Capture the cell that displays the provided text and extract its (x, y) central coordinate. 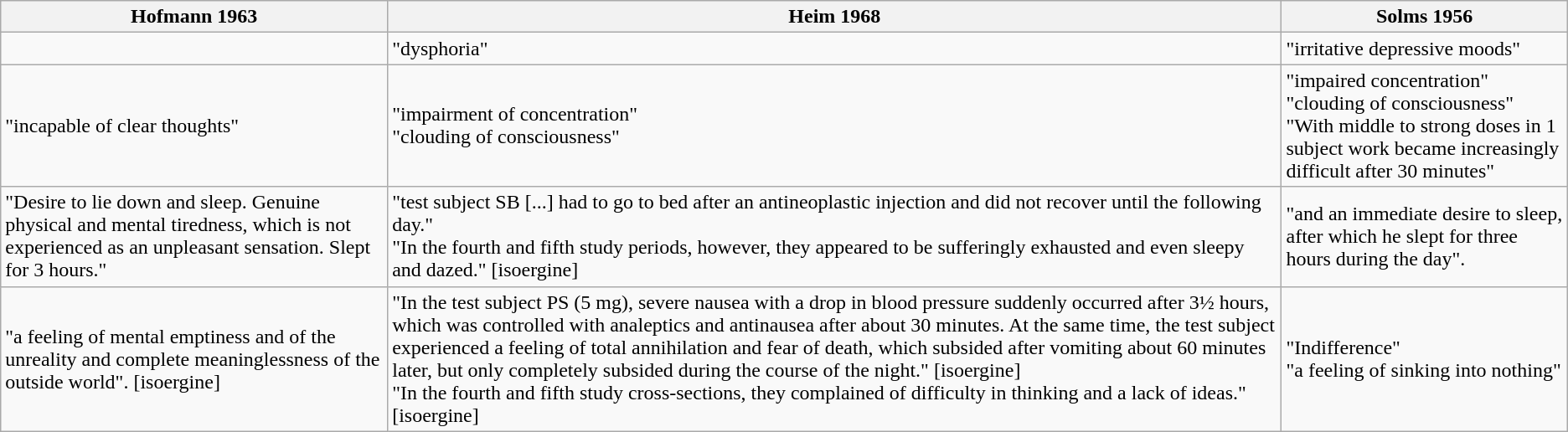
"irritative depressive moods" (1424, 49)
"incapable of clear thoughts" (194, 126)
Hofmann 1963 (194, 17)
Solms 1956 (1424, 17)
"and an immediate desire to sleep, after which he slept for three hours during the day". (1424, 236)
"a feeling of mental emptiness and of the unreality and complete meaninglessness of the outside world". [isoergine] (194, 358)
"Indifference""a feeling of sinking into nothing" (1424, 358)
"Desire to lie down and sleep. Genuine physical and mental tiredness, which is not experienced as an unpleasant sensation. Slept for 3 hours." (194, 236)
"impairment of concentration""clouding of consciousness" (834, 126)
Heim 1968 (834, 17)
"impaired concentration""clouding of consciousness""With middle to strong doses in 1 subject work became increasingly difficult after 30 minutes" (1424, 126)
"dysphoria" (834, 49)
